Return the [x, y] coordinate for the center point of the cell that contains the specified text.  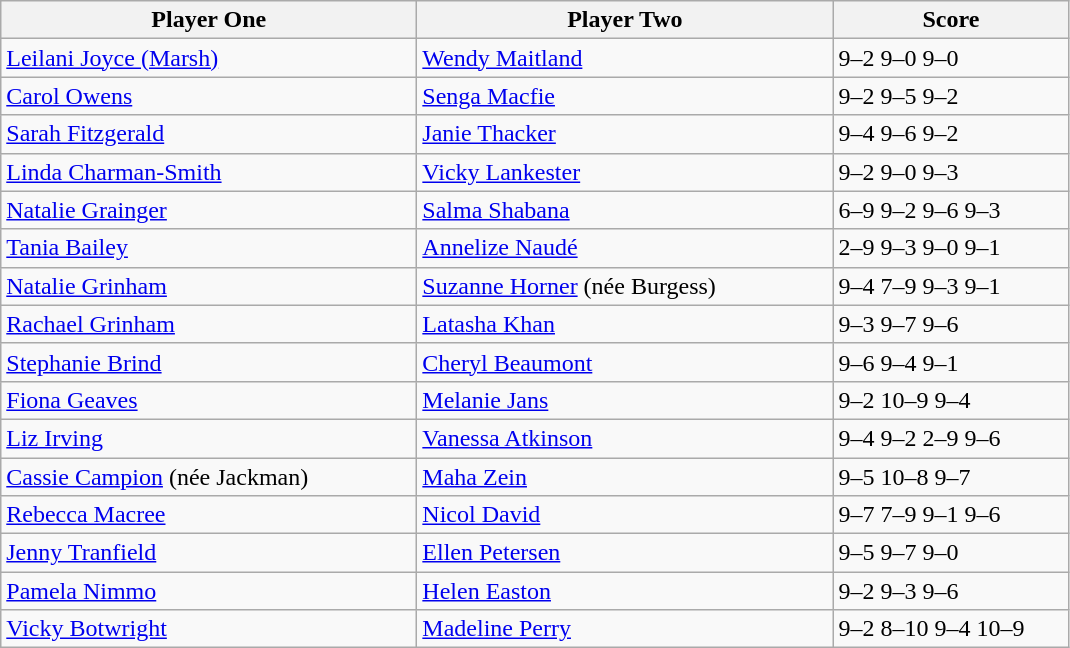
Liz Irving [209, 438]
6–9 9–2 9–6 9–3 [951, 210]
9–6 9–4 9–1 [951, 362]
Linda Charman-Smith [209, 172]
Leilani Joyce (Marsh) [209, 58]
Cassie Campion (née Jackman) [209, 477]
9–7 7–9 9–1 9–6 [951, 515]
Score [951, 20]
9–2 10–9 9–4 [951, 400]
Wendy Maitland [625, 58]
Fiona Geaves [209, 400]
Carol Owens [209, 96]
2–9 9–3 9–0 9–1 [951, 248]
Natalie Grainger [209, 210]
Natalie Grinham [209, 286]
9–5 9–7 9–0 [951, 553]
Sarah Fitzgerald [209, 134]
Annelize Naudé [625, 248]
Janie Thacker [625, 134]
Rebecca Macree [209, 515]
Senga Macfie [625, 96]
Player Two [625, 20]
Pamela Nimmo [209, 591]
9–5 10–8 9–7 [951, 477]
Vanessa Atkinson [625, 438]
Latasha Khan [625, 324]
Tania Bailey [209, 248]
9–2 9–0 9–0 [951, 58]
9–4 7–9 9–3 9–1 [951, 286]
Melanie Jans [625, 400]
Madeline Perry [625, 629]
9–2 9–5 9–2 [951, 96]
9–4 9–6 9–2 [951, 134]
Helen Easton [625, 591]
Ellen Petersen [625, 553]
Player One [209, 20]
Nicol David [625, 515]
9–3 9–7 9–6 [951, 324]
Vicky Lankester [625, 172]
9–2 8–10 9–4 10–9 [951, 629]
Suzanne Horner (née Burgess) [625, 286]
9–2 9–3 9–6 [951, 591]
Vicky Botwright [209, 629]
Jenny Tranfield [209, 553]
Rachael Grinham [209, 324]
Maha Zein [625, 477]
Cheryl Beaumont [625, 362]
9–2 9–0 9–3 [951, 172]
Salma Shabana [625, 210]
Stephanie Brind [209, 362]
9–4 9–2 2–9 9–6 [951, 438]
